Output the (X, Y) coordinate of the center of the cell containing the given text.  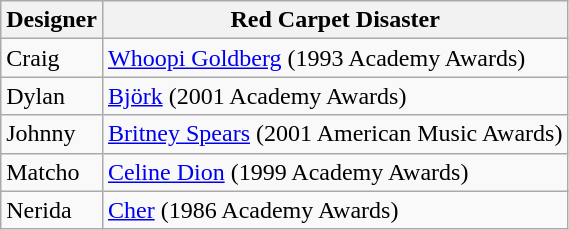
Nerida (52, 210)
Designer (52, 20)
Craig (52, 58)
Red Carpet Disaster (334, 20)
Cher (1986 Academy Awards) (334, 210)
Björk (2001 Academy Awards) (334, 96)
Johnny (52, 134)
Britney Spears (2001 American Music Awards) (334, 134)
Celine Dion (1999 Academy Awards) (334, 172)
Dylan (52, 96)
Whoopi Goldberg (1993 Academy Awards) (334, 58)
Matcho (52, 172)
